Scan for the cell matching the given text and deliver its (X, Y) coordinate at center. 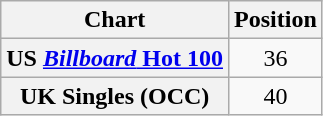
US Billboard Hot 100 (115, 58)
36 (276, 58)
40 (276, 96)
Chart (115, 20)
Position (276, 20)
UK Singles (OCC) (115, 96)
